Identify which cell holds the provided text, then report its (x, y) central coordinate. 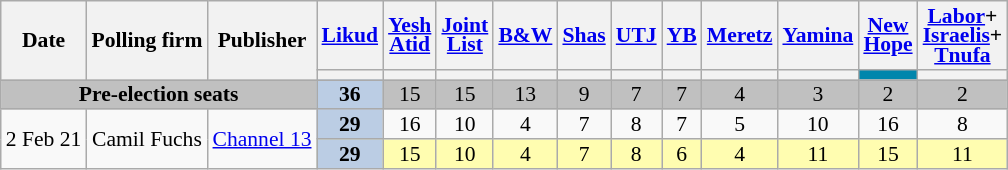
JointList (464, 36)
Camil Fuchs (146, 140)
9 (584, 95)
2 Feb 21 (44, 140)
Channel 13 (262, 140)
NewHope (888, 36)
3 (818, 95)
13 (525, 95)
5 (740, 125)
36 (350, 95)
6 (682, 154)
Polling firm (146, 40)
UTJ (636, 36)
YeshAtid (410, 36)
Meretz (740, 36)
Pre-election seats (159, 95)
B&W (525, 36)
Date (44, 40)
Labor+Israelis+Tnufa (963, 36)
Shas (584, 36)
YB (682, 36)
Likud (350, 36)
Yamina (818, 36)
Publisher (262, 40)
